For the text-containing cell, return its midpoint in [x, y] coordinate format. 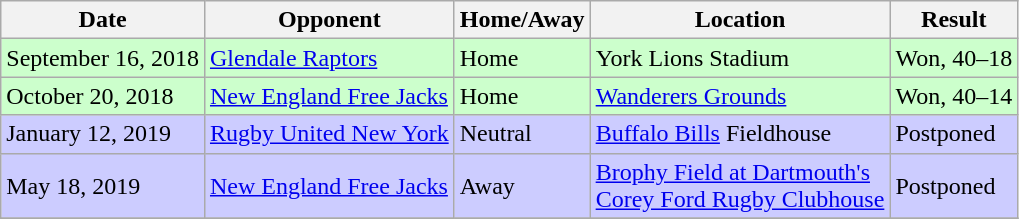
Date [103, 20]
Glendale Raptors [329, 58]
October 20, 2018 [103, 96]
January 12, 2019 [103, 134]
Rugby United New York [329, 134]
Neutral [522, 134]
Opponent [329, 20]
Result [954, 20]
Wanderers Grounds [740, 96]
Location [740, 20]
Brophy Field at Dartmouth'sCorey Ford Rugby Clubhouse [740, 186]
Buffalo Bills Fieldhouse [740, 134]
Won, 40–18 [954, 58]
September 16, 2018 [103, 58]
York Lions Stadium [740, 58]
Away [522, 186]
Home/Away [522, 20]
May 18, 2019 [103, 186]
Won, 40–14 [954, 96]
